Capture the cell that displays the provided text and extract its (x, y) central coordinate. 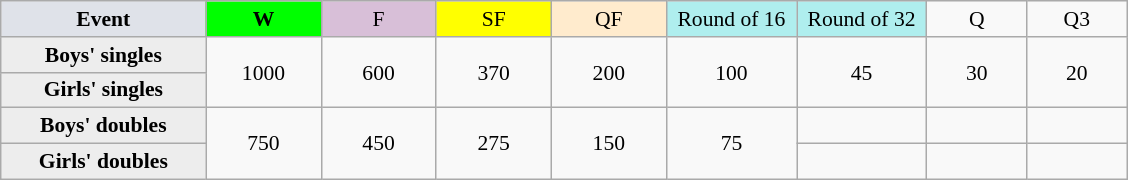
100 (731, 72)
150 (608, 144)
Event (104, 19)
Round of 16 (731, 19)
20 (1077, 72)
QF (608, 19)
450 (378, 144)
Round of 32 (861, 19)
SF (494, 19)
45 (861, 72)
200 (608, 72)
Q3 (1077, 19)
Boys' singles (104, 55)
1000 (264, 72)
75 (731, 144)
Girls' singles (104, 90)
600 (378, 72)
Girls' doubles (104, 162)
Q (977, 19)
Boys' doubles (104, 126)
W (264, 19)
750 (264, 144)
F (378, 19)
30 (977, 72)
370 (494, 72)
275 (494, 144)
